Extract the (X, Y) coordinate from the center of the cell holding the provided text.  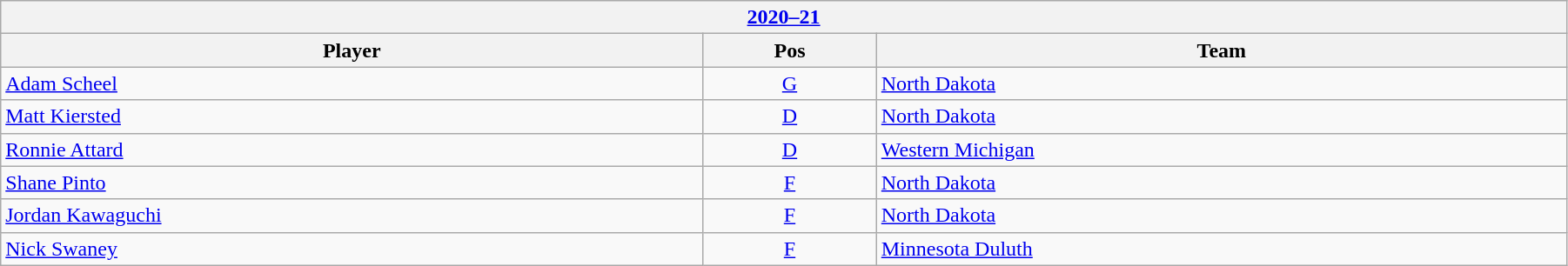
Matt Kiersted (352, 116)
Adam Scheel (352, 83)
Pos (790, 50)
Shane Pinto (352, 183)
2020–21 (784, 17)
Western Michigan (1222, 150)
Nick Swaney (352, 249)
Jordan Kawaguchi (352, 216)
G (790, 83)
Player (352, 50)
Minnesota Duluth (1222, 249)
Team (1222, 50)
Ronnie Attard (352, 150)
